Search for the cell housing the specified text and yield its [x, y] center coordinate. 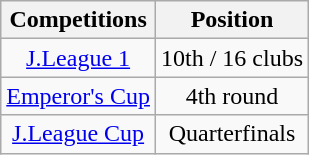
10th / 16 clubs [232, 58]
Competitions [78, 20]
Position [232, 20]
Quarterfinals [232, 134]
J.League Cup [78, 134]
Emperor's Cup [78, 96]
J.League 1 [78, 58]
4th round [232, 96]
